From the cell containing the given text, extract its center point as [x, y] coordinate. 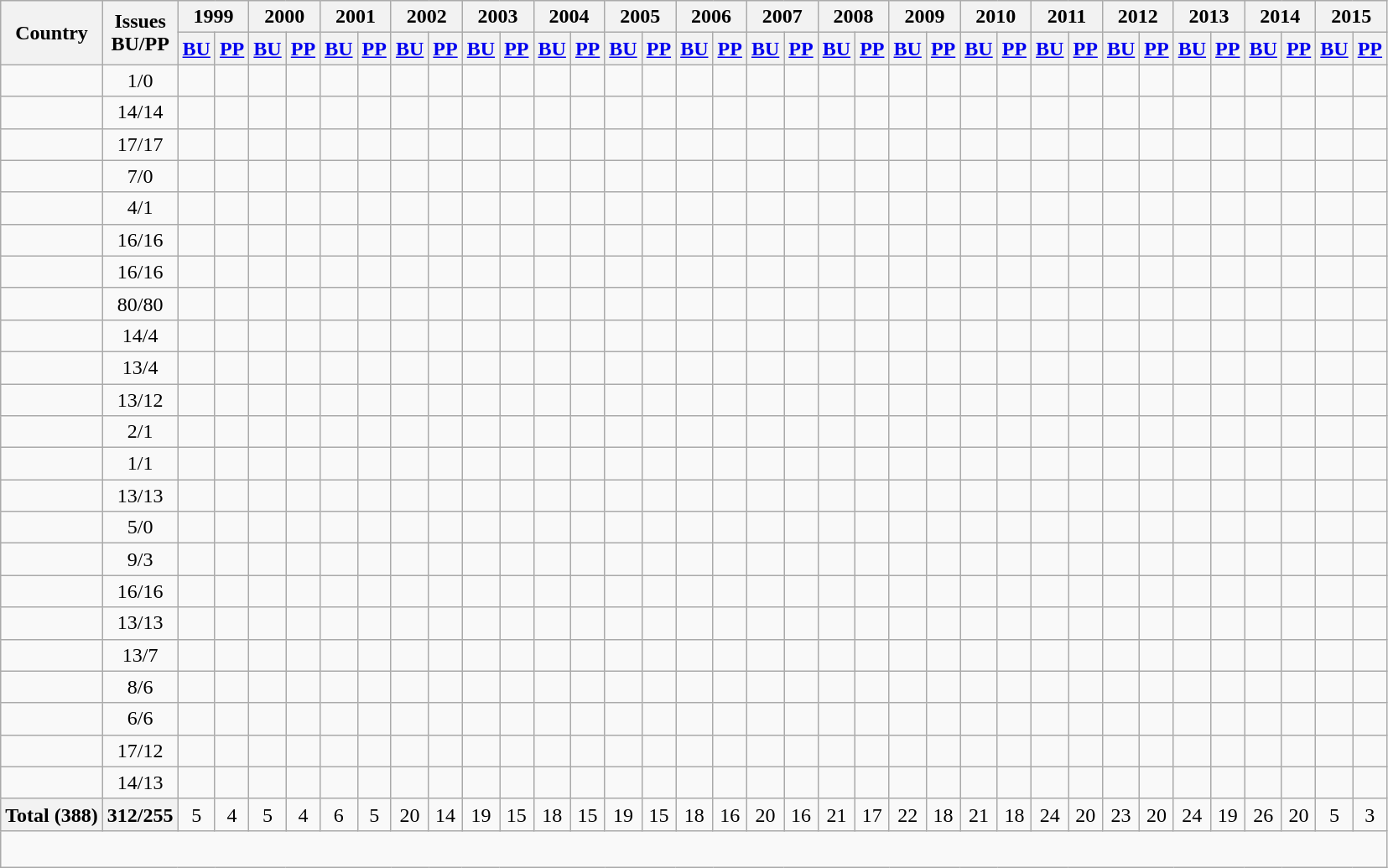
13/12 [140, 400]
2009 [924, 17]
Country [52, 33]
2015 [1352, 17]
2012 [1137, 17]
4/1 [140, 208]
5/0 [140, 528]
13/7 [140, 655]
2001 [356, 17]
13/4 [140, 367]
80/80 [140, 304]
1/1 [140, 464]
6/6 [140, 719]
2000 [285, 17]
17/17 [140, 144]
2002 [426, 17]
2003 [498, 17]
3 [1370, 814]
2004 [569, 17]
2008 [854, 17]
6 [339, 814]
2010 [996, 17]
2/1 [140, 432]
Total (388) [52, 814]
1999 [213, 17]
2011 [1067, 17]
22 [907, 814]
23 [1120, 814]
14/14 [140, 112]
1/0 [140, 81]
8/6 [140, 687]
7/0 [140, 176]
2006 [711, 17]
2014 [1280, 17]
14/13 [140, 782]
17/12 [140, 751]
2007 [782, 17]
14 [445, 814]
2013 [1209, 17]
17 [872, 814]
2005 [641, 17]
9/3 [140, 559]
26 [1263, 814]
312/255 [140, 814]
14/4 [140, 335]
Issues BU/PP [140, 33]
